Return the (X, Y) coordinate for the center point of the cell that contains the specified text.  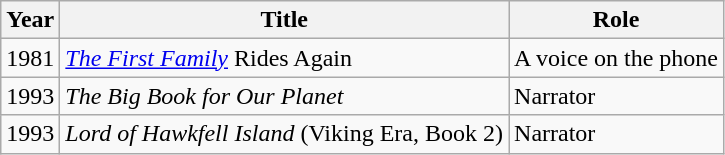
The Big Book for Our Planet (284, 96)
1981 (30, 58)
Lord of Hawkfell Island (Viking Era, Book 2) (284, 134)
The First Family Rides Again (284, 58)
Year (30, 20)
A voice on the phone (616, 58)
Role (616, 20)
Title (284, 20)
